Pinpoint the cell where the given text exists, returning its [X, Y] midpoint coordinate. 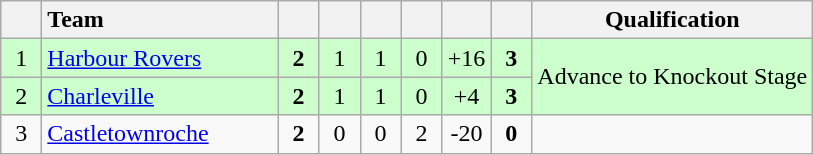
Advance to Knockout Stage [672, 77]
Team [160, 20]
+16 [466, 58]
Charleville [160, 96]
Harbour Rovers [160, 58]
Castletownroche [160, 134]
-20 [466, 134]
Qualification [672, 20]
+4 [466, 96]
